Find where the given text appears and provide that cell's center as (x, y) coordinate. 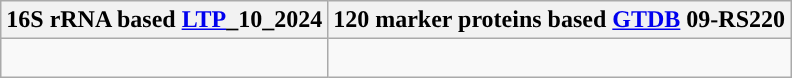
16S rRNA based LTP_10_2024 (164, 20)
120 marker proteins based GTDB 09-RS220 (560, 20)
